Provide the [X, Y] coordinate of the cell's center where the given text is located.  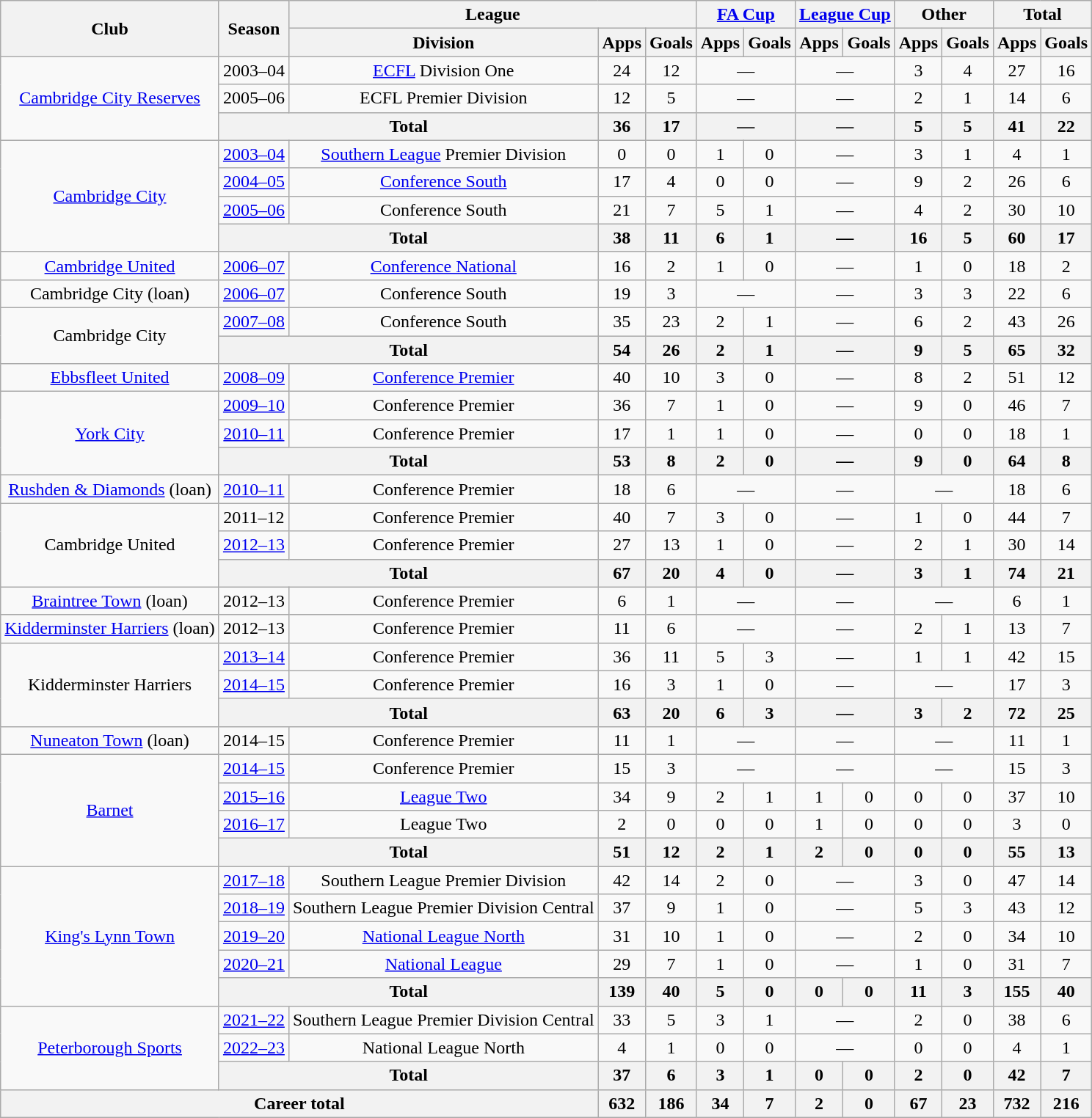
46 [1016, 406]
35 [622, 321]
186 [671, 1103]
League [492, 15]
2017–18 [254, 880]
King's Lynn Town [110, 936]
Other [944, 15]
Barnet [110, 810]
Cambridge City Reserves [110, 98]
2016–17 [254, 825]
2021–22 [254, 1020]
72 [1016, 712]
2007–08 [254, 321]
FA Cup [746, 15]
60 [1016, 238]
Braintree Town (loan) [110, 601]
55 [1016, 852]
2013–14 [254, 657]
2004–05 [254, 182]
ECFL Division One [443, 70]
32 [1066, 350]
139 [622, 992]
Peterborough Sports [110, 1048]
2019–20 [254, 936]
Cambridge City (loan) [110, 293]
53 [622, 461]
Career total [299, 1103]
Rushden & Diamonds (loan) [110, 489]
York City [110, 434]
2009–10 [254, 406]
74 [1016, 573]
25 [1066, 712]
19 [622, 293]
44 [1016, 517]
65 [1016, 350]
64 [1016, 461]
2022–23 [254, 1048]
2015–16 [254, 796]
ECFL Premier Division [443, 98]
Season [254, 29]
League Cup [845, 15]
24 [622, 70]
732 [1016, 1103]
2020–21 [254, 964]
216 [1066, 1103]
33 [622, 1020]
Kidderminster Harriers [110, 684]
2008–09 [254, 378]
Club [110, 29]
54 [622, 350]
National League [443, 964]
Ebbsfleet United [110, 378]
63 [622, 712]
155 [1016, 992]
Conference National [443, 266]
29 [622, 964]
632 [622, 1103]
Kidderminster Harriers (loan) [110, 629]
2011–12 [254, 517]
41 [1016, 126]
47 [1016, 880]
Division [443, 43]
Nuneaton Town (loan) [110, 740]
2018–19 [254, 908]
